Identify which cell holds the provided text, then report its [x, y] central coordinate. 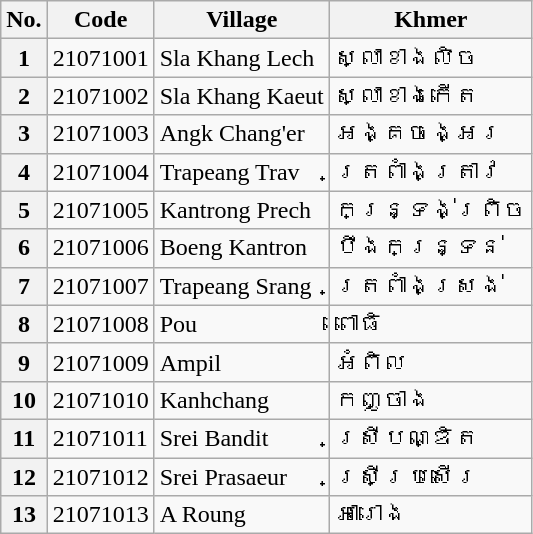
8 [24, 324]
21071007 [100, 286]
ស្រីប្រសើរ [430, 477]
3 [24, 134]
Srei Prasaeur [242, 477]
ស្លាខាងលិច [430, 58]
12 [24, 477]
7 [24, 286]
No. [24, 20]
21071011 [100, 438]
21071010 [100, 400]
21071008 [100, 324]
ពោធិ [430, 324]
21071013 [100, 515]
Kantrong Prech [242, 210]
ស្លាខាងកើត [430, 96]
10 [24, 400]
Srei Bandit [242, 438]
1 [24, 58]
ត្រពាំងត្រាវ [430, 172]
ត្រពាំងស្រង់ [430, 286]
21071009 [100, 362]
6 [24, 248]
2 [24, 96]
អំពិល [430, 362]
Pou [242, 324]
Khmer [430, 20]
បឹងកន្ទ្រន់ [430, 248]
Sla Khang Kaeut [242, 96]
កញ្ចាង [430, 400]
កន្ទ្រង់ព្រិច [430, 210]
Angk Chang'er [242, 134]
Code [100, 20]
Boeng Kantron [242, 248]
អង្គចង្អេរ [430, 134]
21071002 [100, 96]
Village [242, 20]
21071006 [100, 248]
Sla Khang Lech [242, 58]
Trapeang Srang [242, 286]
A Roung [242, 515]
21071003 [100, 134]
5 [24, 210]
13 [24, 515]
អារោង [430, 515]
21071012 [100, 477]
ស្រីបណ្ឌិត [430, 438]
21071001 [100, 58]
Kanhchang [242, 400]
Ampil [242, 362]
4 [24, 172]
Trapeang Trav [242, 172]
21071004 [100, 172]
21071005 [100, 210]
9 [24, 362]
11 [24, 438]
